Capture the cell that displays the provided text and extract its (x, y) central coordinate. 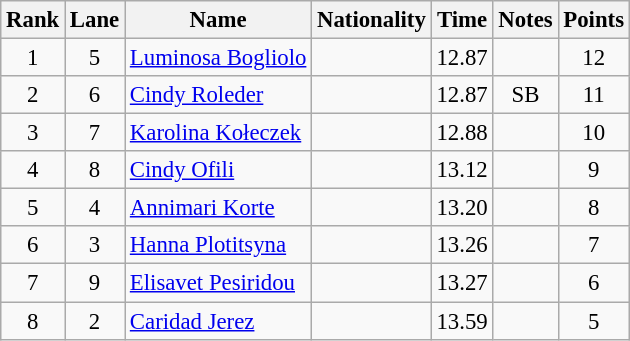
13.20 (462, 208)
Nationality (372, 20)
Time (462, 20)
Name (218, 20)
13.12 (462, 170)
Luminosa Bogliolo (218, 58)
Cindy Roleder (218, 95)
12.88 (462, 133)
13.27 (462, 283)
13.59 (462, 321)
Notes (526, 20)
Caridad Jerez (218, 321)
Annimari Korte (218, 208)
Points (594, 20)
11 (594, 95)
SB (526, 95)
Lane (95, 20)
Cindy Ofili (218, 170)
Rank (33, 20)
12 (594, 58)
10 (594, 133)
Karolina Kołeczek (218, 133)
Elisavet Pesiridou (218, 283)
1 (33, 58)
13.26 (462, 245)
Hanna Plotitsyna (218, 245)
